Locate the cell with the specified text and output its (X, Y) center coordinate. 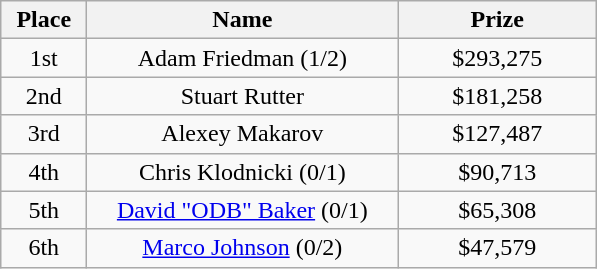
David "ODB" Baker (0/1) (242, 210)
Adam Friedman (1/2) (242, 58)
6th (44, 248)
Stuart Rutter (242, 96)
$127,487 (498, 134)
Name (242, 20)
Alexey Makarov (242, 134)
1st (44, 58)
5th (44, 210)
Prize (498, 20)
$90,713 (498, 172)
$293,275 (498, 58)
$47,579 (498, 248)
Place (44, 20)
Marco Johnson (0/2) (242, 248)
3rd (44, 134)
4th (44, 172)
$181,258 (498, 96)
2nd (44, 96)
Chris Klodnicki (0/1) (242, 172)
$65,308 (498, 210)
